Return (x, y) of the center of cell containing provided text 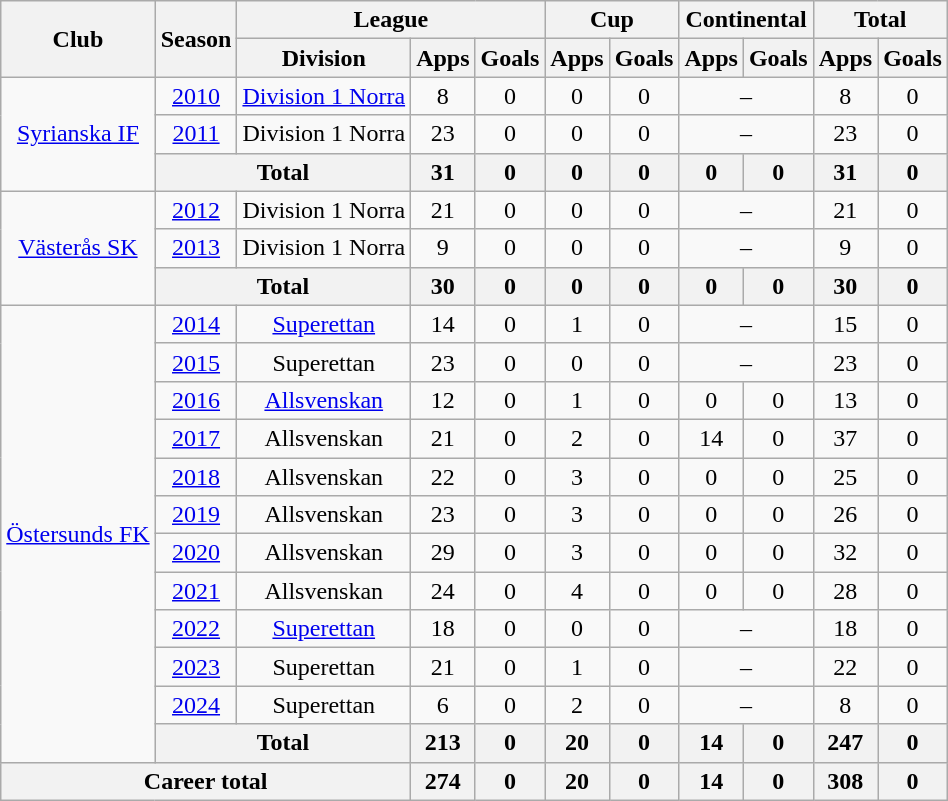
32 (845, 553)
2012 (196, 210)
2019 (196, 515)
15 (845, 324)
2022 (196, 629)
2015 (196, 362)
2024 (196, 705)
2014 (196, 324)
26 (845, 515)
25 (845, 477)
2021 (196, 591)
Cup (612, 20)
13 (845, 400)
28 (845, 591)
2016 (196, 400)
Östersunds FK (78, 534)
2018 (196, 477)
Season (196, 39)
Division (324, 58)
2011 (196, 134)
6 (443, 705)
29 (443, 553)
12 (443, 400)
Club (78, 39)
Västerås SK (78, 248)
4 (577, 591)
247 (845, 743)
2023 (196, 667)
2013 (196, 248)
Career total (206, 781)
2017 (196, 438)
2020 (196, 553)
274 (443, 781)
League (391, 20)
Syrianska IF (78, 134)
213 (443, 743)
Continental (746, 20)
308 (845, 781)
37 (845, 438)
2010 (196, 96)
24 (443, 591)
